Detect which cell encompasses the target text, then output its (X, Y) center coordinate. 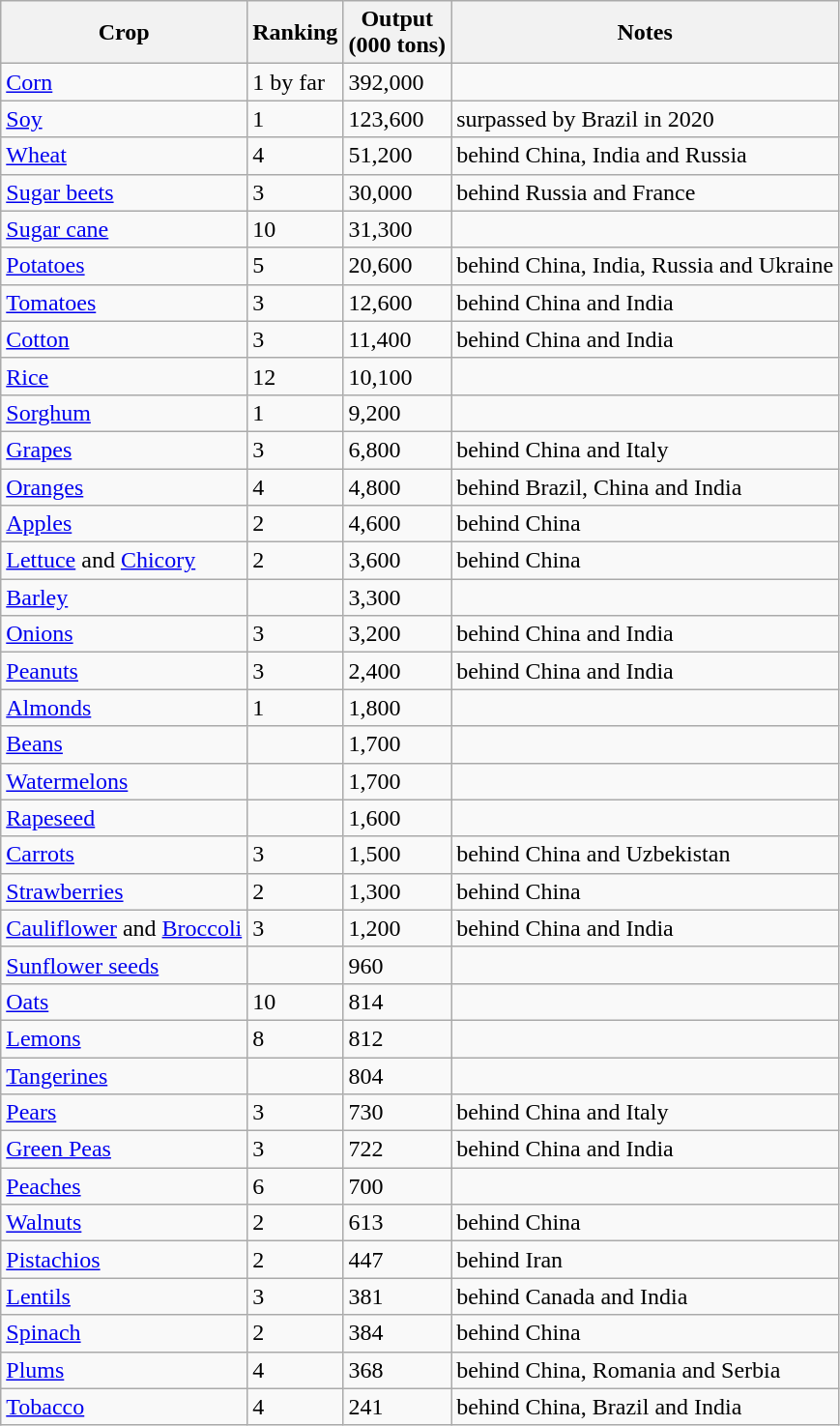
surpassed by Brazil in 2020 (646, 119)
1 by far (296, 82)
behind Brazil, China and India (646, 486)
Watermelons (124, 781)
368 (397, 1370)
700 (397, 1186)
Corn (124, 82)
12 (296, 376)
Soy (124, 119)
Beans (124, 744)
Output(000 tons) (397, 33)
Apples (124, 524)
804 (397, 1076)
behind China, India and Russia (646, 156)
Notes (646, 33)
960 (397, 965)
Lentils (124, 1296)
9,200 (397, 413)
Lemons (124, 1038)
Pistachios (124, 1260)
Tomatoes (124, 303)
Strawberries (124, 891)
Peanuts (124, 671)
1,600 (397, 818)
Plums (124, 1370)
behind Russia and France (646, 192)
6,800 (397, 450)
behind China, India, Russia and Ukraine (646, 266)
Onions (124, 634)
Sugar beets (124, 192)
Oranges (124, 486)
Sunflower seeds (124, 965)
Grapes (124, 450)
Carrots (124, 855)
Sorghum (124, 413)
Cauliflower and Broccoli (124, 928)
Barley (124, 597)
814 (397, 1002)
Ranking (296, 33)
20,600 (397, 266)
behind Canada and India (646, 1296)
447 (397, 1260)
381 (397, 1296)
Walnuts (124, 1223)
3,600 (397, 561)
Tangerines (124, 1076)
Sugar cane (124, 229)
10,100 (397, 376)
3,300 (397, 597)
Almonds (124, 708)
Oats (124, 1002)
1,200 (397, 928)
Spinach (124, 1333)
Lettuce and Chicory (124, 561)
31,300 (397, 229)
Crop (124, 33)
Pears (124, 1113)
Wheat (124, 156)
241 (397, 1407)
4,600 (397, 524)
1,500 (397, 855)
1,800 (397, 708)
Cotton (124, 339)
123,600 (397, 119)
392,000 (397, 82)
6 (296, 1186)
4,800 (397, 486)
8 (296, 1038)
behind China, Brazil and India (646, 1407)
Peaches (124, 1186)
722 (397, 1150)
1,300 (397, 891)
behind China, Romania and Serbia (646, 1370)
613 (397, 1223)
behind Iran (646, 1260)
51,200 (397, 156)
Green Peas (124, 1150)
12,600 (397, 303)
Rice (124, 376)
30,000 (397, 192)
Potatoes (124, 266)
11,400 (397, 339)
5 (296, 266)
Tobacco (124, 1407)
2,400 (397, 671)
812 (397, 1038)
behind China and Uzbekistan (646, 855)
384 (397, 1333)
730 (397, 1113)
3,200 (397, 634)
Rapeseed (124, 818)
